Provide the (x, y) coordinate of the cell's center where the given text is located.  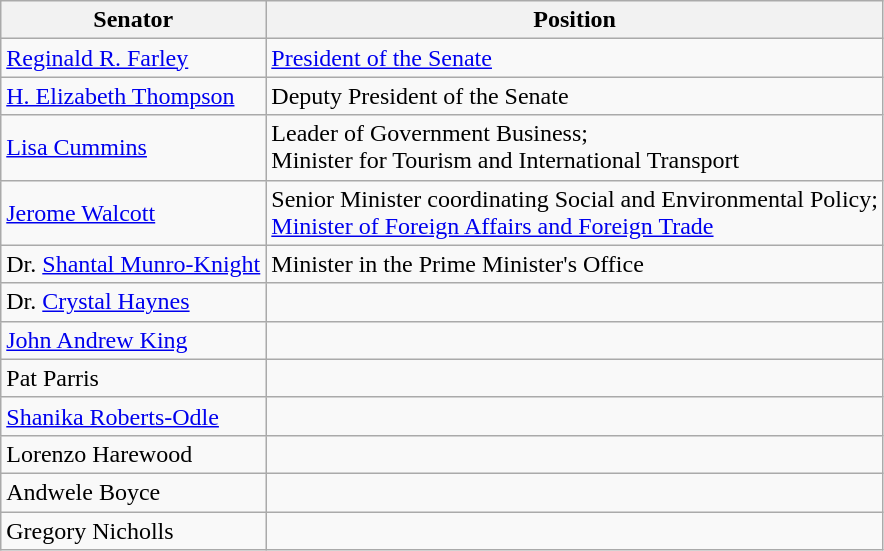
President of the Senate (575, 58)
Andwele Boyce (134, 492)
Minister in the Prime Minister's Office (575, 264)
Reginald R. Farley (134, 58)
Lisa Cummins (134, 148)
Deputy President of the Senate (575, 96)
Pat Parris (134, 378)
Jerome Walcott (134, 212)
Shanika Roberts-Odle (134, 416)
Dr. Shantal Munro-Knight (134, 264)
Leader of Government Business;Minister for Tourism and International Transport (575, 148)
H. Elizabeth Thompson (134, 96)
John Andrew King (134, 340)
Lorenzo Harewood (134, 454)
Gregory Nicholls (134, 531)
Dr. Crystal Haynes (134, 302)
Senior Minister coordinating Social and Environmental Policy;Minister of Foreign Affairs and Foreign Trade (575, 212)
Position (575, 20)
Senator (134, 20)
